Determine the (X, Y) coordinate at the center of the cell enclosing the given text.  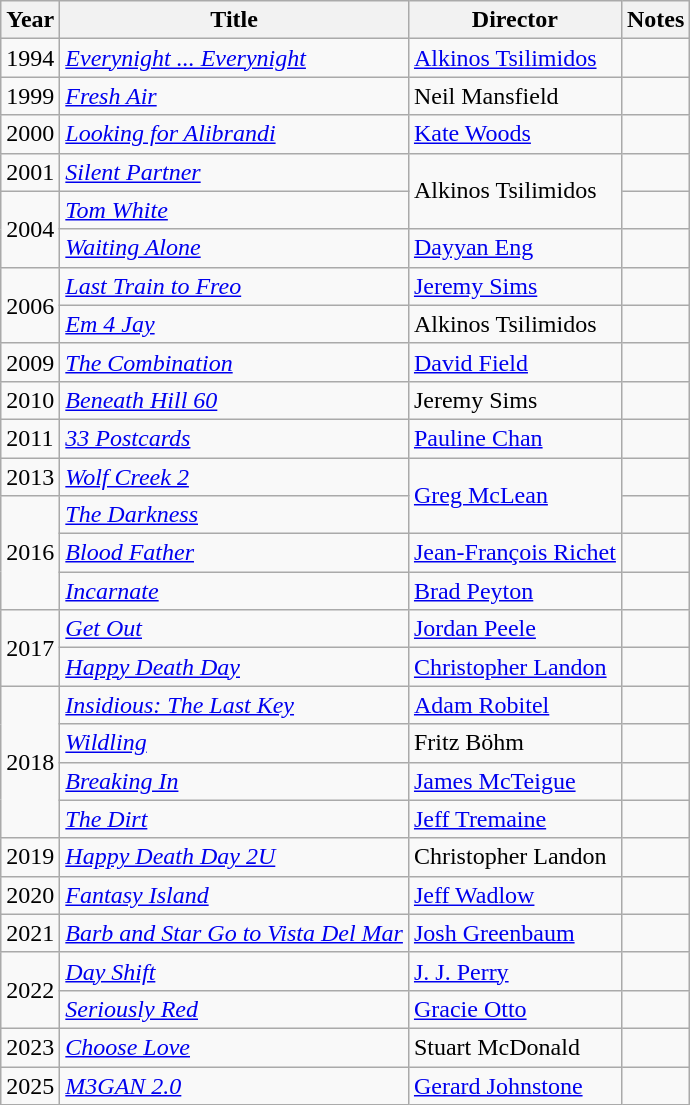
The Combination (234, 362)
Dayyan Eng (514, 248)
Wolf Creek 2 (234, 477)
James McTeigue (514, 781)
Notes (655, 20)
Last Train to Freo (234, 286)
Neil Mansfield (514, 96)
Happy Death Day 2U (234, 857)
Fritz Böhm (514, 743)
Seriously Red (234, 1009)
Title (234, 20)
Fresh Air (234, 96)
Kate Woods (514, 134)
2011 (30, 438)
Choose Love (234, 1047)
The Dirt (234, 819)
Fantasy Island (234, 895)
Everynight ... Everynight (234, 58)
Insidious: The Last Key (234, 705)
2025 (30, 1085)
Brad Peyton (514, 591)
Looking for Alibrandi (234, 134)
Adam Robitel (514, 705)
2017 (30, 648)
Greg McLean (514, 496)
2013 (30, 477)
M3GAN 2.0 (234, 1085)
2004 (30, 229)
Pauline Chan (514, 438)
2019 (30, 857)
2021 (30, 933)
Breaking In (234, 781)
2000 (30, 134)
Year (30, 20)
2023 (30, 1047)
2018 (30, 762)
2009 (30, 362)
Get Out (234, 629)
Barb and Star Go to Vista Del Mar (234, 933)
2020 (30, 895)
Em 4 Jay (234, 324)
Jeff Tremaine (514, 819)
2022 (30, 990)
Day Shift (234, 971)
Wildling (234, 743)
Josh Greenbaum (514, 933)
2001 (30, 172)
33 Postcards (234, 438)
1999 (30, 96)
Stuart McDonald (514, 1047)
Tom White (234, 210)
Gerard Johnstone (514, 1085)
Beneath Hill 60 (234, 400)
Jean-François Richet (514, 553)
Waiting Alone (234, 248)
Gracie Otto (514, 1009)
2006 (30, 305)
Jordan Peele (514, 629)
Happy Death Day (234, 667)
J. J. Perry (514, 971)
2016 (30, 553)
Incarnate (234, 591)
David Field (514, 362)
Director (514, 20)
Blood Father (234, 553)
Jeff Wadlow (514, 895)
2010 (30, 400)
The Darkness (234, 515)
1994 (30, 58)
Silent Partner (234, 172)
